Output the (X, Y) coordinate of the center of the cell containing the given text.  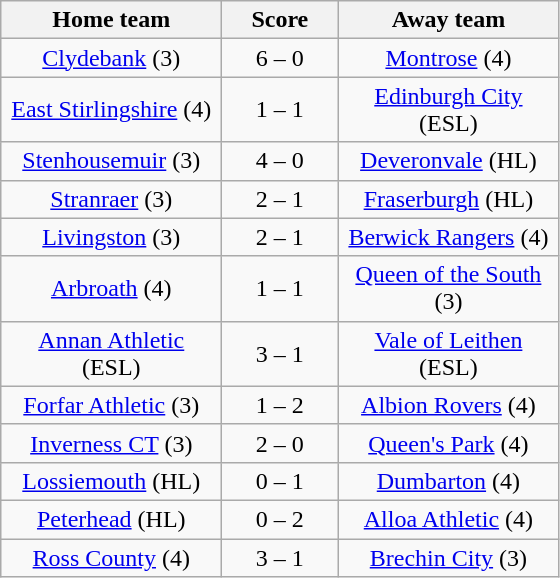
Vale of Leithen (ESL) (448, 354)
Queen's Park (4) (448, 443)
Dumbarton (4) (448, 481)
0 – 2 (280, 519)
Queen of the South (3) (448, 288)
Deveronvale (HL) (448, 161)
Stranraer (3) (112, 199)
Score (280, 20)
Annan Athletic (ESL) (112, 354)
Albion Rovers (4) (448, 405)
Alloa Athletic (4) (448, 519)
Edinburgh City (ESL) (448, 110)
Livingston (3) (112, 237)
Arbroath (4) (112, 288)
1 – 2 (280, 405)
Forfar Athletic (3) (112, 405)
Inverness CT (3) (112, 443)
Brechin City (3) (448, 557)
Lossiemouth (HL) (112, 481)
Peterhead (HL) (112, 519)
Away team (448, 20)
East Stirlingshire (4) (112, 110)
Stenhousemuir (3) (112, 161)
Ross County (4) (112, 557)
Berwick Rangers (4) (448, 237)
2 – 0 (280, 443)
4 – 0 (280, 161)
Fraserburgh (HL) (448, 199)
Montrose (4) (448, 58)
Home team (112, 20)
Clydebank (3) (112, 58)
6 – 0 (280, 58)
0 – 1 (280, 481)
